Pinpoint the cell where the given text exists, returning its [x, y] midpoint coordinate. 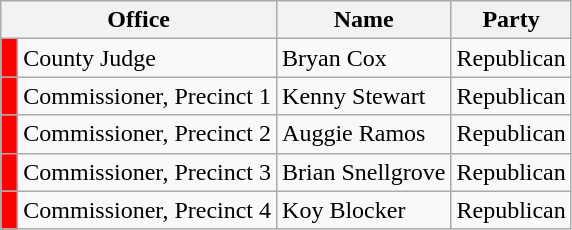
Name [364, 20]
Brian Snellgrove [364, 172]
Commissioner, Precinct 2 [148, 134]
Kenny Stewart [364, 96]
Party [511, 20]
Commissioner, Precinct 3 [148, 172]
Commissioner, Precinct 4 [148, 210]
Bryan Cox [364, 58]
County Judge [148, 58]
Auggie Ramos [364, 134]
Office [139, 20]
Commissioner, Precinct 1 [148, 96]
Koy Blocker [364, 210]
